Locate the cell with the specified text and output its (X, Y) center coordinate. 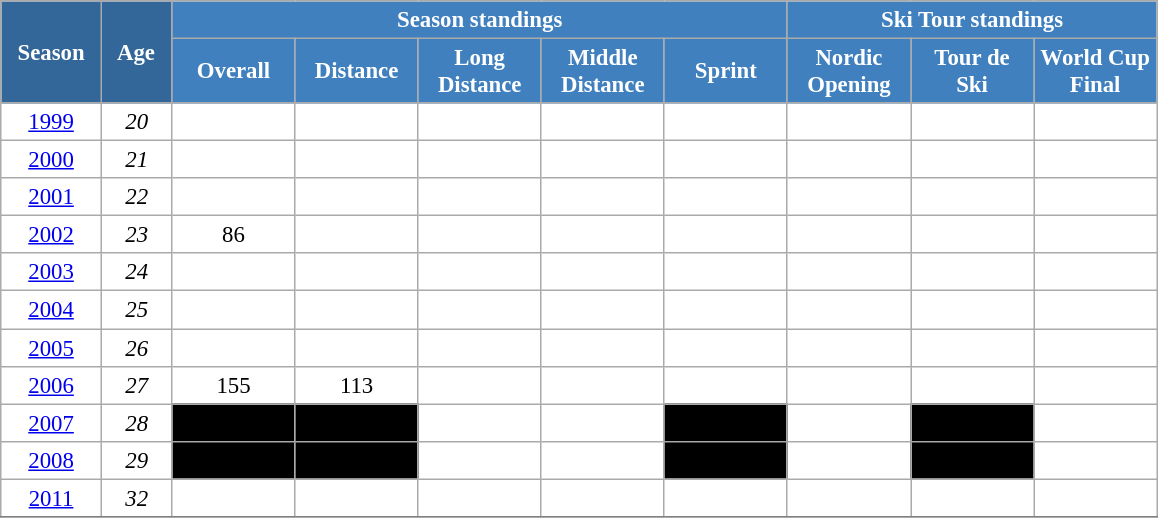
Sprint (726, 72)
25 (136, 310)
21 (136, 160)
2006 (52, 385)
2005 (52, 348)
2000 (52, 160)
Tour deSki (972, 72)
Overall (234, 72)
22 (136, 197)
27 (136, 385)
Ski Tour standings (972, 20)
28 (136, 423)
Distance (356, 72)
2004 (52, 310)
Season standings (480, 20)
Age (136, 52)
32 (136, 498)
2007 (52, 423)
29 (136, 460)
NordicOpening (848, 72)
2002 (52, 235)
113 (356, 385)
2011 (52, 498)
26 (136, 348)
Middle Distance (602, 72)
155 (234, 385)
2001 (52, 197)
World CupFinal (1096, 72)
1999 (52, 122)
86 (234, 235)
2003 (52, 273)
24 (136, 273)
Season (52, 52)
Long Distance (480, 72)
20 (136, 122)
2008 (52, 460)
23 (136, 235)
